Extract the [X, Y] coordinate from the center of the cell holding the provided text.  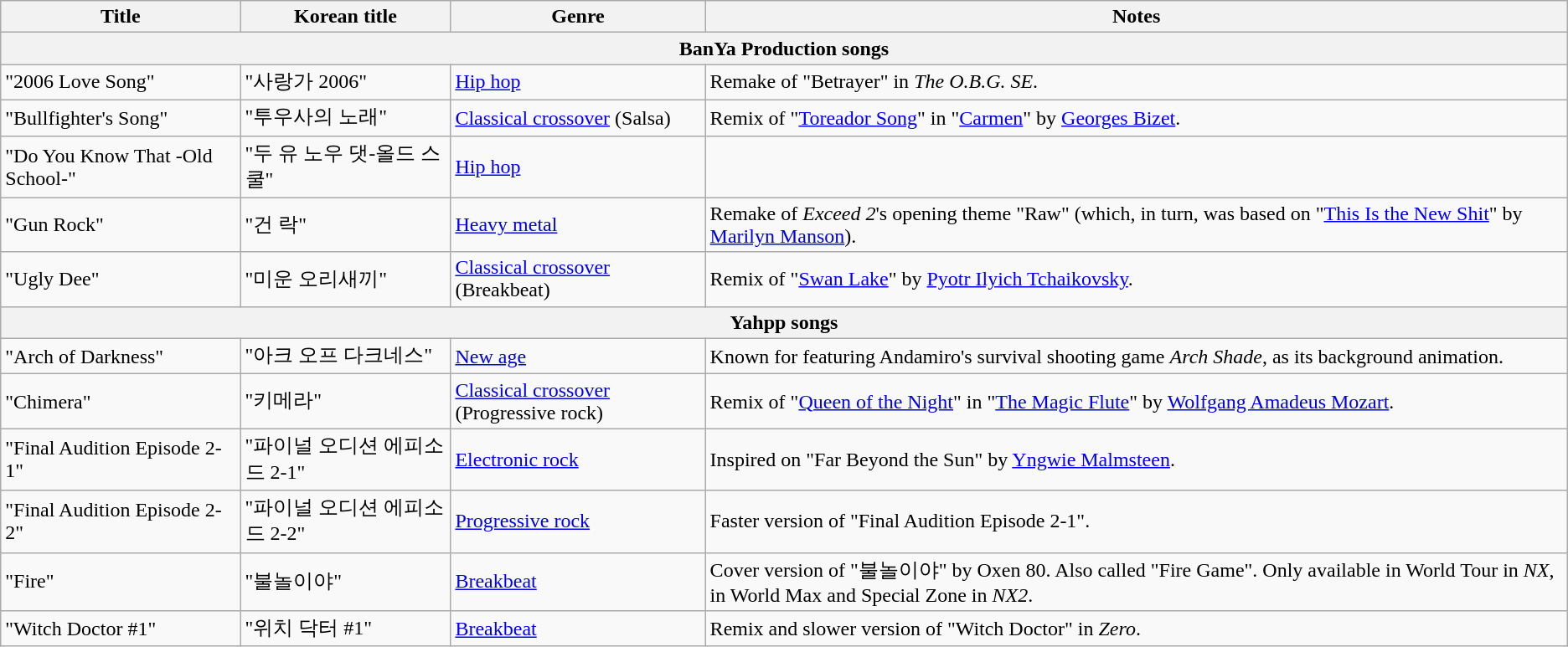
Title [121, 17]
Remix of "Toreador Song" in "Carmen" by Georges Bizet. [1136, 117]
"건 락" [345, 224]
Cover version of "불놀이야" by Oxen 80. Also called "Fire Game". Only available in World Tour in NX, in World Max and Special Zone in NX2. [1136, 582]
"위치 닥터 #1" [345, 629]
"사랑가 2006" [345, 82]
"Arch of Darkness" [121, 357]
"Final Audition Episode 2-2" [121, 521]
"불놀이야" [345, 582]
"Witch Doctor #1" [121, 629]
Progressive rock [578, 521]
"Final Audition Episode 2-1" [121, 460]
"아크 오프 다크네스" [345, 357]
Remake of "Betrayer" in The O.B.G. SE. [1136, 82]
Remix of "Queen of the Night" in "The Magic Flute" by Wolfgang Amadeus Mozart. [1136, 402]
Classical crossover (Progressive rock) [578, 402]
Electronic rock [578, 460]
"두 유 노우 댓-올드 스쿨" [345, 167]
Remix of "Swan Lake" by Pyotr Ilyich Tchaikovsky. [1136, 280]
"파이널 오디션 에피소드 2-2" [345, 521]
"Chimera" [121, 402]
Inspired on "Far Beyond the Sun" by Yngwie Malmsteen. [1136, 460]
New age [578, 357]
"Bullfighter's Song" [121, 117]
"Fire" [121, 582]
"Ugly Dee" [121, 280]
Notes [1136, 17]
"키메라" [345, 402]
"Do You Know That -Old School-" [121, 167]
Known for featuring Andamiro's survival shooting game Arch Shade, as its background animation. [1136, 357]
Genre [578, 17]
"투우사의 노래" [345, 117]
Yahpp songs [784, 322]
Remix and slower version of "Witch Doctor" in Zero. [1136, 629]
Classical crossover (Breakbeat) [578, 280]
"2006 Love Song" [121, 82]
"Gun Rock" [121, 224]
Heavy metal [578, 224]
Faster version of "Final Audition Episode 2-1". [1136, 521]
Classical crossover (Salsa) [578, 117]
BanYa Production songs [784, 49]
"파이널 오디션 에피소드 2-1" [345, 460]
Korean title [345, 17]
Remake of Exceed 2's opening theme "Raw" (which, in turn, was based on "This Is the New Shit" by Marilyn Manson). [1136, 224]
"미운 오리새끼" [345, 280]
